Determine the (x, y) coordinate at the center of the cell enclosing the given text.  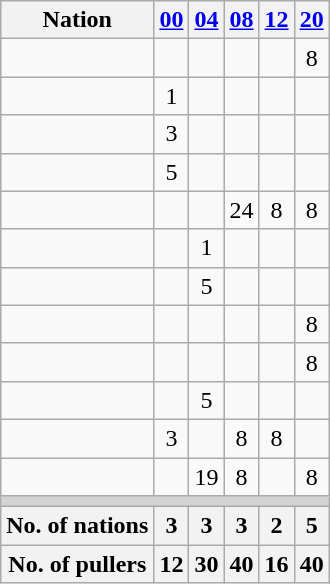
2 (276, 526)
No. of pullers (78, 564)
20 (312, 20)
Nation (78, 20)
08 (242, 20)
30 (206, 564)
19 (206, 477)
00 (172, 20)
16 (276, 564)
No. of nations (78, 526)
04 (206, 20)
24 (242, 210)
